Locate the cell with the specified text and output its (x, y) center coordinate. 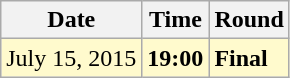
19:00 (176, 58)
Round (249, 20)
July 15, 2015 (72, 58)
Date (72, 20)
Final (249, 58)
Time (176, 20)
